Pinpoint the cell where the given text exists, returning its (x, y) midpoint coordinate. 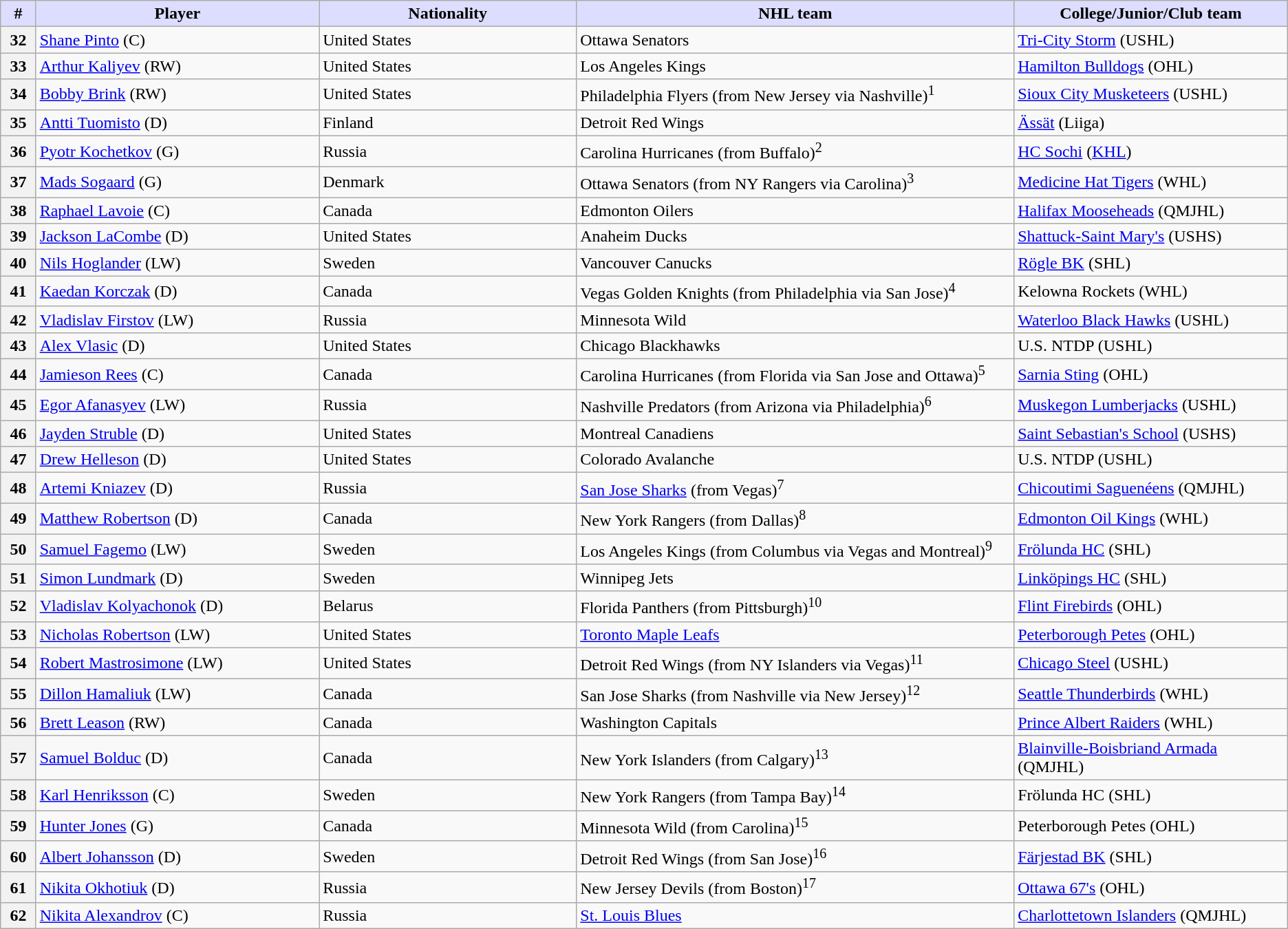
Albert Johansson (D) (178, 856)
Hunter Jones (G) (178, 826)
Vegas Golden Knights (from Philadelphia via San Jose)4 (795, 292)
Alex Vlasic (D) (178, 345)
Ottawa 67's (OHL) (1151, 888)
Kelowna Rockets (WHL) (1151, 292)
Belarus (448, 606)
Saint Sebastian's School (USHS) (1151, 434)
HC Sochi (KHL) (1151, 151)
St. Louis Blues (795, 916)
Vancouver Canucks (795, 263)
New York Islanders (from Calgary)13 (795, 757)
Medicine Hat Tigers (WHL) (1151, 182)
Montreal Canadiens (795, 434)
Toronto Maple Leafs (795, 634)
54 (18, 663)
Ottawa Senators (from NY Rangers via Carolina)3 (795, 182)
Los Angeles Kings (from Columbus via Vegas and Montreal)9 (795, 549)
Seattle Thunderbirds (WHL) (1151, 694)
Jackson LaCombe (D) (178, 237)
46 (18, 434)
Waterloo Black Hawks (USHL) (1151, 319)
Antti Tuomisto (D) (178, 122)
32 (18, 40)
New Jersey Devils (from Boston)17 (795, 888)
Ässät (Liiga) (1151, 122)
Färjestad BK (SHL) (1151, 856)
Flint Firebirds (OHL) (1151, 606)
Arthur Kaliyev (RW) (178, 66)
Karl Henriksson (C) (178, 795)
Jamieson Rees (C) (178, 374)
Philadelphia Flyers (from New Jersey via Nashville)1 (795, 95)
Washington Capitals (795, 722)
35 (18, 122)
New York Rangers (from Tampa Bay)14 (795, 795)
San Jose Sharks (from Nashville via New Jersey)12 (795, 694)
College/Junior/Club team (1151, 14)
45 (18, 405)
49 (18, 519)
Vladislav Kolyachonok (D) (178, 606)
Chicago Blackhawks (795, 345)
47 (18, 460)
Denmark (448, 182)
41 (18, 292)
Nationality (448, 14)
Egor Afanasyev (LW) (178, 405)
56 (18, 722)
Florida Panthers (from Pittsburgh)10 (795, 606)
Detroit Red Wings (795, 122)
Tri-City Storm (USHL) (1151, 40)
# (18, 14)
Nicholas Robertson (LW) (178, 634)
NHL team (795, 14)
Hamilton Bulldogs (OHL) (1151, 66)
53 (18, 634)
Vladislav Firstov (LW) (178, 319)
55 (18, 694)
52 (18, 606)
Brett Leason (RW) (178, 722)
Linköpings HC (SHL) (1151, 577)
Nikita Okhotiuk (D) (178, 888)
Edmonton Oilers (795, 211)
Minnesota Wild (795, 319)
Detroit Red Wings (from San Jose)16 (795, 856)
61 (18, 888)
Raphael Lavoie (C) (178, 211)
Pyotr Kochetkov (G) (178, 151)
39 (18, 237)
36 (18, 151)
34 (18, 95)
62 (18, 916)
Mads Sogaard (G) (178, 182)
Dillon Hamaliuk (LW) (178, 694)
Blainville-Boisbriand Armada (QMJHL) (1151, 757)
New York Rangers (from Dallas)8 (795, 519)
Kaedan Korczak (D) (178, 292)
37 (18, 182)
Prince Albert Raiders (WHL) (1151, 722)
Halifax Mooseheads (QMJHL) (1151, 211)
60 (18, 856)
57 (18, 757)
48 (18, 489)
Drew Helleson (D) (178, 460)
Muskegon Lumberjacks (USHL) (1151, 405)
Minnesota Wild (from Carolina)15 (795, 826)
44 (18, 374)
Rögle BK (SHL) (1151, 263)
Anaheim Ducks (795, 237)
Carolina Hurricanes (from Buffalo)2 (795, 151)
Jayden Struble (D) (178, 434)
43 (18, 345)
Nils Hoglander (LW) (178, 263)
Player (178, 14)
58 (18, 795)
Robert Mastrosimone (LW) (178, 663)
Carolina Hurricanes (from Florida via San Jose and Ottawa)5 (795, 374)
Charlottetown Islanders (QMJHL) (1151, 916)
Shane Pinto (C) (178, 40)
Ottawa Senators (795, 40)
40 (18, 263)
Finland (448, 122)
Chicoutimi Saguenéens (QMJHL) (1151, 489)
Edmonton Oil Kings (WHL) (1151, 519)
Shattuck-Saint Mary's (USHS) (1151, 237)
Detroit Red Wings (from NY Islanders via Vegas)11 (795, 663)
Sioux City Musketeers (USHL) (1151, 95)
Matthew Robertson (D) (178, 519)
59 (18, 826)
50 (18, 549)
Samuel Bolduc (D) (178, 757)
Simon Lundmark (D) (178, 577)
Colorado Avalanche (795, 460)
Los Angeles Kings (795, 66)
Nikita Alexandrov (C) (178, 916)
Nashville Predators (from Arizona via Philadelphia)6 (795, 405)
Sarnia Sting (OHL) (1151, 374)
51 (18, 577)
Samuel Fagemo (LW) (178, 549)
Artemi Kniazev (D) (178, 489)
33 (18, 66)
Bobby Brink (RW) (178, 95)
42 (18, 319)
Winnipeg Jets (795, 577)
38 (18, 211)
San Jose Sharks (from Vegas)7 (795, 489)
Chicago Steel (USHL) (1151, 663)
